Find where the given text appears and provide that cell's center as [X, Y] coordinate. 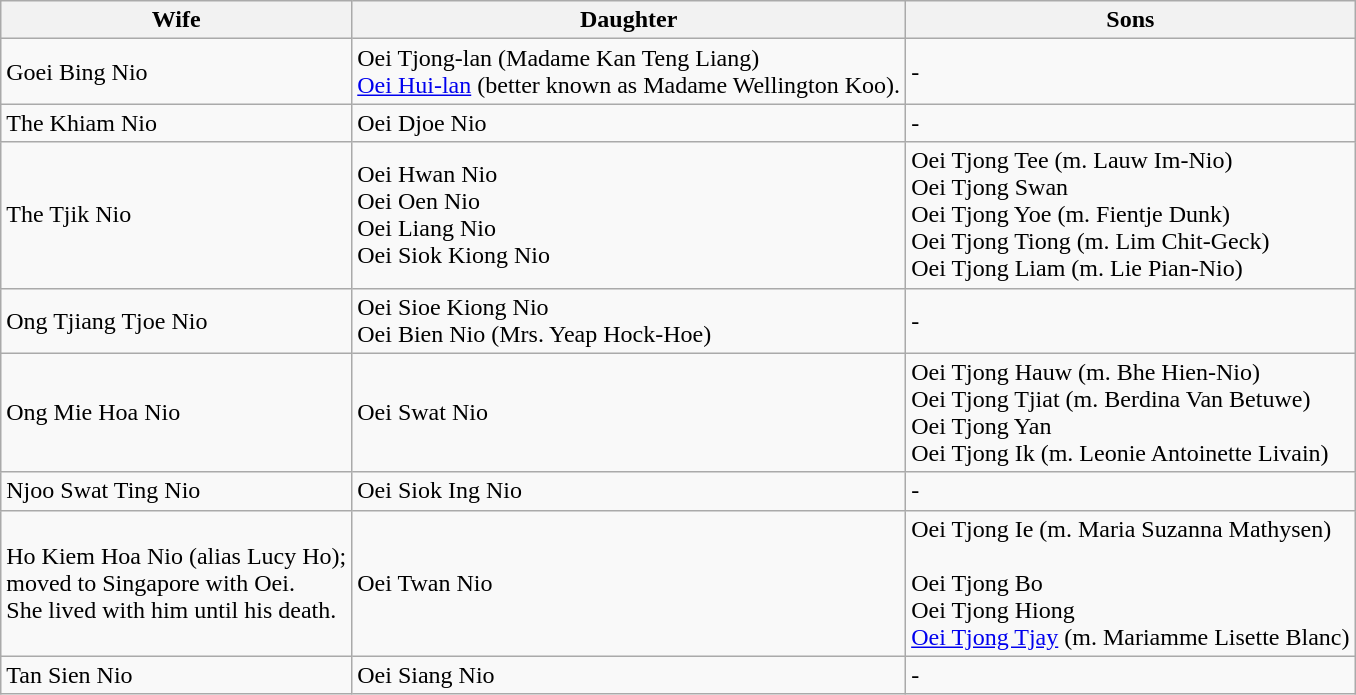
Oei Hwan Nio Oei Oen Nio Oei Liang Nio Oei Siok Kiong Nio [629, 215]
Daughter [629, 20]
The Tjik Nio [176, 215]
Oei Sioe Kiong Nio Oei Bien Nio (Mrs. Yeap Hock-Hoe) [629, 320]
Oei Twan Nio [629, 583]
Oei Siang Nio [629, 675]
Oei Swat Nio [629, 412]
Oei Tjong Hauw (m. Bhe Hien-Nio) Oei Tjong Tjiat (m. Berdina Van Betuwe) Oei Tjong Yan Oei Tjong Ik (m. Leonie Antoinette Livain) [1130, 412]
Oei Tjong Tee (m. Lauw Im-Nio)Oei Tjong SwanOei Tjong Yoe (m. Fientje Dunk) Oei Tjong Tiong (m. Lim Chit-Geck)Oei Tjong Liam (m. Lie Pian-Nio) [1130, 215]
Oei Siok Ing Nio [629, 491]
Oei Tjong Ie (m. Maria Suzanna Mathysen)Oei Tjong Bo Oei Tjong Hiong Oei Tjong Tjay (m. Mariamme Lisette Blanc) [1130, 583]
Sons [1130, 20]
Tan Sien Nio [176, 675]
Njoo Swat Ting Nio [176, 491]
Ong Tjiang Tjoe Nio [176, 320]
Oei Tjong-lan (Madame Kan Teng Liang) Oei Hui-lan (better known as Madame Wellington Koo). [629, 72]
Ong Mie Hoa Nio [176, 412]
Goei Bing Nio [176, 72]
Oei Djoe Nio [629, 123]
Ho Kiem Hoa Nio (alias Lucy Ho); moved to Singapore with Oei.She lived with him until his death. [176, 583]
The Khiam Nio [176, 123]
Wife [176, 20]
